Detect which cell encompasses the target text, then output its (X, Y) center coordinate. 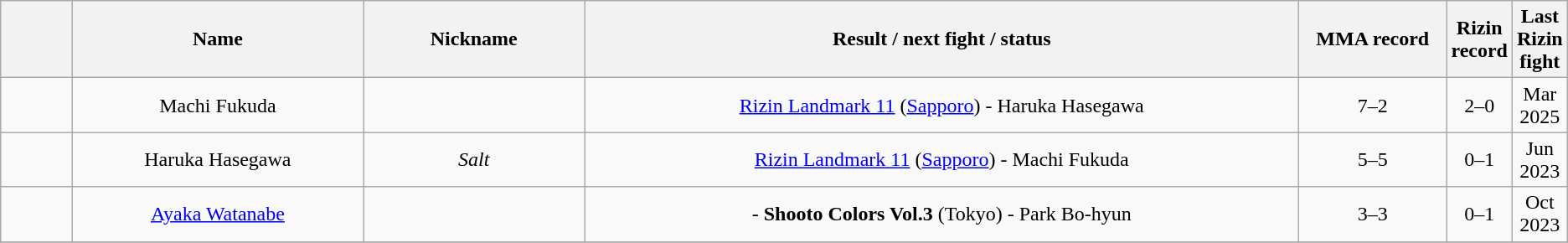
Rizin record (1479, 39)
Nickname (474, 39)
2–0 (1479, 106)
Name (218, 39)
Mar 2025 (1540, 106)
Ayaka Watanabe (218, 215)
Jun 2023 (1540, 159)
Result / next fight / status (941, 39)
Haruka Hasegawa (218, 159)
7–2 (1373, 106)
Rizin Landmark 11 (Sapporo) - Machi Fukuda (941, 159)
3–3 (1373, 215)
Last Rizin fight (1540, 39)
- Shooto Colors Vol.3 (Tokyo) - Park Bo-hyun (941, 215)
5–5 (1373, 159)
Salt (474, 159)
MMA record (1373, 39)
Rizin Landmark 11 (Sapporo) - Haruka Hasegawa (941, 106)
Machi Fukuda (218, 106)
Oct 2023 (1540, 215)
